Detect which cell encompasses the target text, then output its [X, Y] center coordinate. 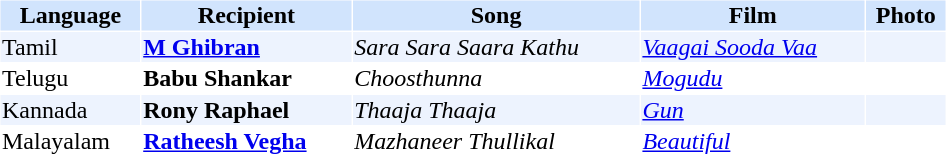
Language [70, 15]
Photo [906, 15]
Song [496, 15]
Gun [753, 110]
Film [753, 15]
Tamil [70, 47]
Thaaja Thaaja [496, 110]
Recipient [246, 15]
Sara Sara Saara Kathu [496, 47]
Vaagai Sooda Vaa [753, 47]
Babu Shankar [246, 79]
Telugu [70, 79]
Kannada [70, 110]
Mogudu [753, 79]
M Ghibran [246, 47]
Choosthunna [496, 79]
Rony Raphael [246, 110]
